Scan for the cell matching the given text and deliver its [x, y] coordinate at center. 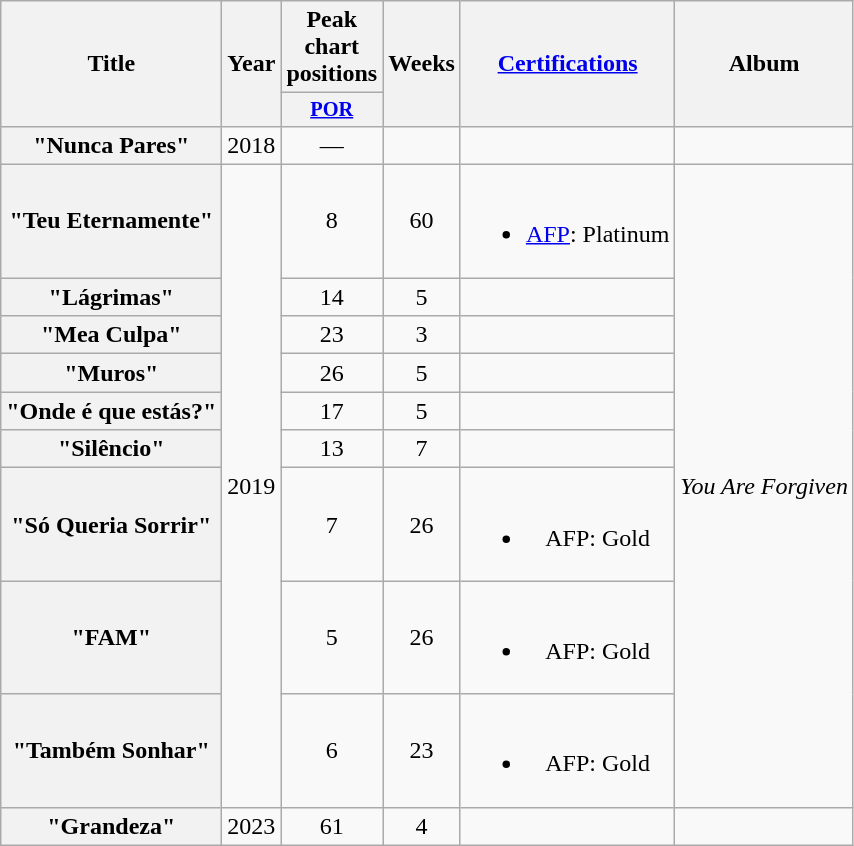
"Só Queria Sorrir" [112, 524]
Title [112, 64]
"Grandeza" [112, 826]
Year [252, 64]
17 [332, 411]
AFP: Platinum [567, 222]
"FAM" [112, 638]
2023 [252, 826]
2019 [252, 486]
Album [764, 64]
"Muros" [112, 373]
POR [332, 110]
"Também Sonhar" [112, 750]
6 [332, 750]
13 [332, 449]
"Teu Eternamente" [112, 222]
"Onde é que estás?" [112, 411]
8 [332, 222]
"Mea Culpa" [112, 335]
61 [332, 826]
Certifications [567, 64]
4 [422, 826]
3 [422, 335]
"Nunca Pares" [112, 145]
"Silêncio" [112, 449]
14 [332, 297]
— [332, 145]
"Lágrimas" [112, 297]
You Are Forgiven [764, 486]
2018 [252, 145]
Peak chart positions [332, 47]
Weeks [422, 64]
60 [422, 222]
